For the text-containing cell, return its midpoint in (x, y) coordinate format. 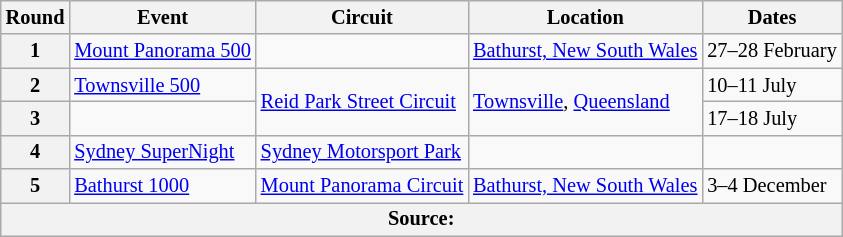
10–11 July (772, 85)
Mount Panorama 500 (162, 51)
4 (36, 152)
27–28 February (772, 51)
Sydney SuperNight (162, 152)
Townsville 500 (162, 85)
2 (36, 85)
3 (36, 118)
1 (36, 51)
5 (36, 186)
3–4 December (772, 186)
Circuit (362, 17)
Townsville, Queensland (585, 102)
Dates (772, 17)
Mount Panorama Circuit (362, 186)
17–18 July (772, 118)
Event (162, 17)
Reid Park Street Circuit (362, 102)
Bathurst 1000 (162, 186)
Source: (422, 219)
Sydney Motorsport Park (362, 152)
Location (585, 17)
Round (36, 17)
